Capture the cell that displays the provided text and extract its (x, y) central coordinate. 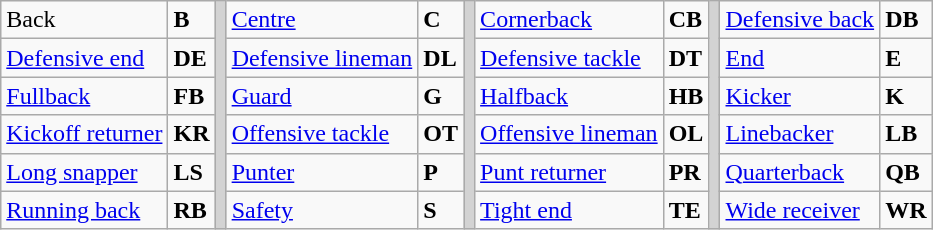
P (441, 172)
Linebacker (800, 134)
Punter (322, 172)
DE (192, 58)
Defensive tackle (570, 58)
S (441, 210)
Back (84, 20)
Offensive tackle (322, 134)
K (906, 96)
Fullback (84, 96)
WR (906, 210)
Quarterback (800, 172)
Offensive lineman (570, 134)
Tight end (570, 210)
Centre (322, 20)
KR (192, 134)
Running back (84, 210)
Defensive lineman (322, 58)
PR (686, 172)
Defensive end (84, 58)
Defensive back (800, 20)
HB (686, 96)
G (441, 96)
Safety (322, 210)
Kicker (800, 96)
B (192, 20)
End (800, 58)
TE (686, 210)
Long snapper (84, 172)
FB (192, 96)
LB (906, 134)
LS (192, 172)
Wide receiver (800, 210)
Guard (322, 96)
C (441, 20)
Halfback (570, 96)
Cornerback (570, 20)
RB (192, 210)
QB (906, 172)
OL (686, 134)
DL (441, 58)
OT (441, 134)
CB (686, 20)
DB (906, 20)
DT (686, 58)
Punt returner (570, 172)
E (906, 58)
Kickoff returner (84, 134)
